Output the [x, y] coordinate of the center of the cell containing the given text.  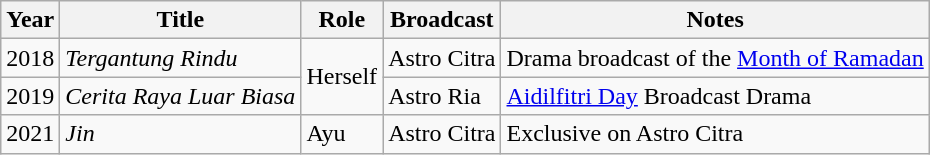
Year [30, 20]
2019 [30, 96]
Astro Ria [442, 96]
2018 [30, 58]
Broadcast [442, 20]
2021 [30, 134]
Role [342, 20]
Notes [715, 20]
Ayu [342, 134]
Exclusive on Astro Citra [715, 134]
Cerita Raya Luar Biasa [180, 96]
Jin [180, 134]
Tergantung Rindu [180, 58]
Herself [342, 77]
Title [180, 20]
Aidilfitri Day Broadcast Drama [715, 96]
Drama broadcast of the Month of Ramadan [715, 58]
